Determine the [X, Y] coordinate at the center of the cell enclosing the given text.  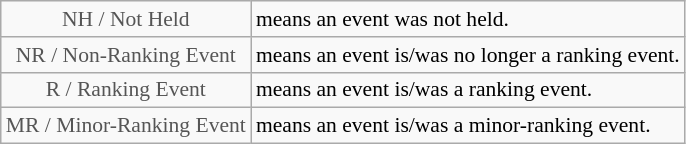
means an event is/was a ranking event. [468, 90]
MR / Minor-Ranking Event [126, 126]
R / Ranking Event [126, 90]
means an event is/was a minor-ranking event. [468, 126]
NR / Non-Ranking Event [126, 55]
means an event was not held. [468, 19]
means an event is/was no longer a ranking event. [468, 55]
NH / Not Held [126, 19]
